Identify which cell holds the provided text, then report its (X, Y) central coordinate. 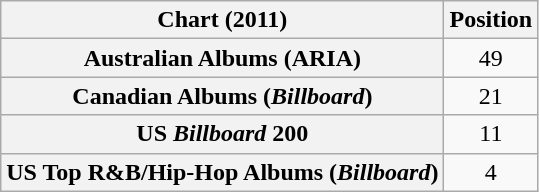
4 (491, 172)
US Billboard 200 (222, 134)
US Top R&B/Hip-Hop Albums (Billboard) (222, 172)
Chart (2011) (222, 20)
21 (491, 96)
11 (491, 134)
Position (491, 20)
Canadian Albums (Billboard) (222, 96)
Australian Albums (ARIA) (222, 58)
49 (491, 58)
